Determine the (X, Y) coordinate at the center of the cell enclosing the given text.  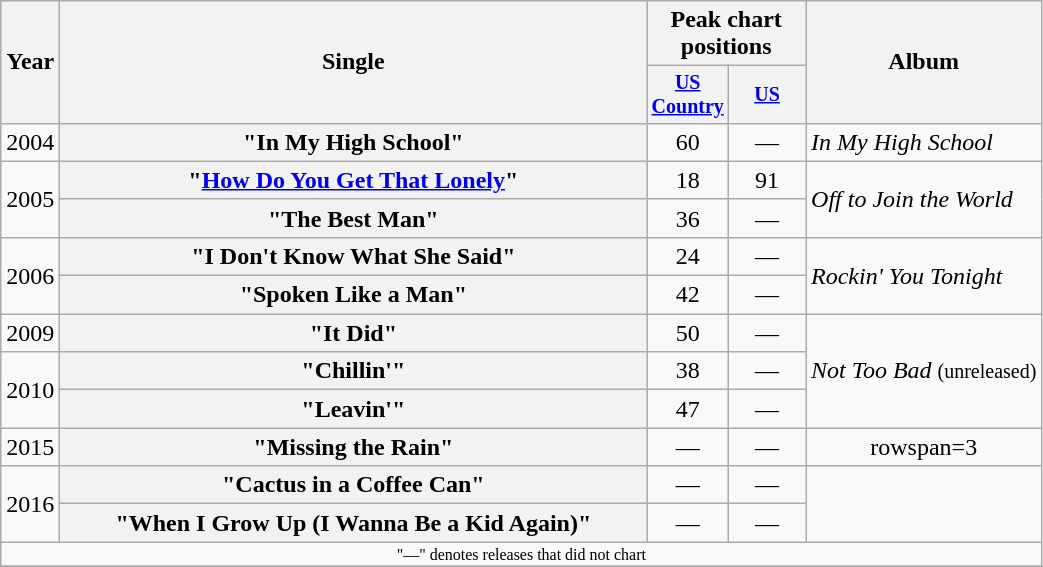
2004 (30, 142)
2009 (30, 333)
"Spoken Like a Man" (354, 295)
"Cactus in a Coffee Can" (354, 485)
Not Too Bad (unreleased) (924, 371)
60 (688, 142)
"How Do You Get That Lonely" (354, 180)
"Missing the Rain" (354, 447)
38 (688, 371)
2005 (30, 199)
2015 (30, 447)
US (768, 94)
Peak chartpositions (726, 34)
"In My High School" (354, 142)
47 (688, 409)
"—" denotes releases that did not chart (522, 554)
2006 (30, 275)
"It Did" (354, 333)
2016 (30, 504)
91 (768, 180)
Year (30, 62)
"The Best Man" (354, 218)
Single (354, 62)
"Chillin'" (354, 371)
"When I Grow Up (I Wanna Be a Kid Again)" (354, 523)
2010 (30, 390)
Rockin' You Tonight (924, 275)
US Country (688, 94)
36 (688, 218)
"I Don't Know What She Said" (354, 256)
rowspan=3 (924, 447)
42 (688, 295)
24 (688, 256)
50 (688, 333)
"Leavin'" (354, 409)
Album (924, 62)
In My High School (924, 142)
18 (688, 180)
Off to Join the World (924, 199)
